Output the [x, y] coordinate of the center of the cell containing the given text.  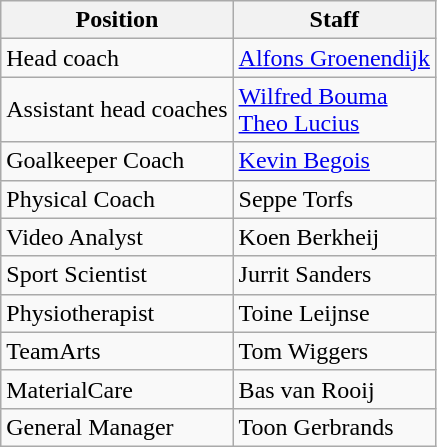
Toine Leijnse [334, 313]
Assistant head coaches [117, 110]
Position [117, 20]
TeamArts [117, 351]
Jurrit Sanders [334, 275]
Goalkeeper Coach [117, 161]
General Manager [117, 427]
Seppe Torfs [334, 199]
Tom Wiggers [334, 351]
Toon Gerbrands [334, 427]
Physical Coach [117, 199]
Video Analyst [117, 237]
Sport Scientist [117, 275]
Kevin Begois [334, 161]
MaterialCare [117, 389]
Staff [334, 20]
Alfons Groenendijk [334, 58]
Bas van Rooij [334, 389]
Koen Berkheij [334, 237]
Physiotherapist [117, 313]
Wilfred Bouma Theo Lucius [334, 110]
Head coach [117, 58]
